Search for the cell housing the specified text and yield its [x, y] center coordinate. 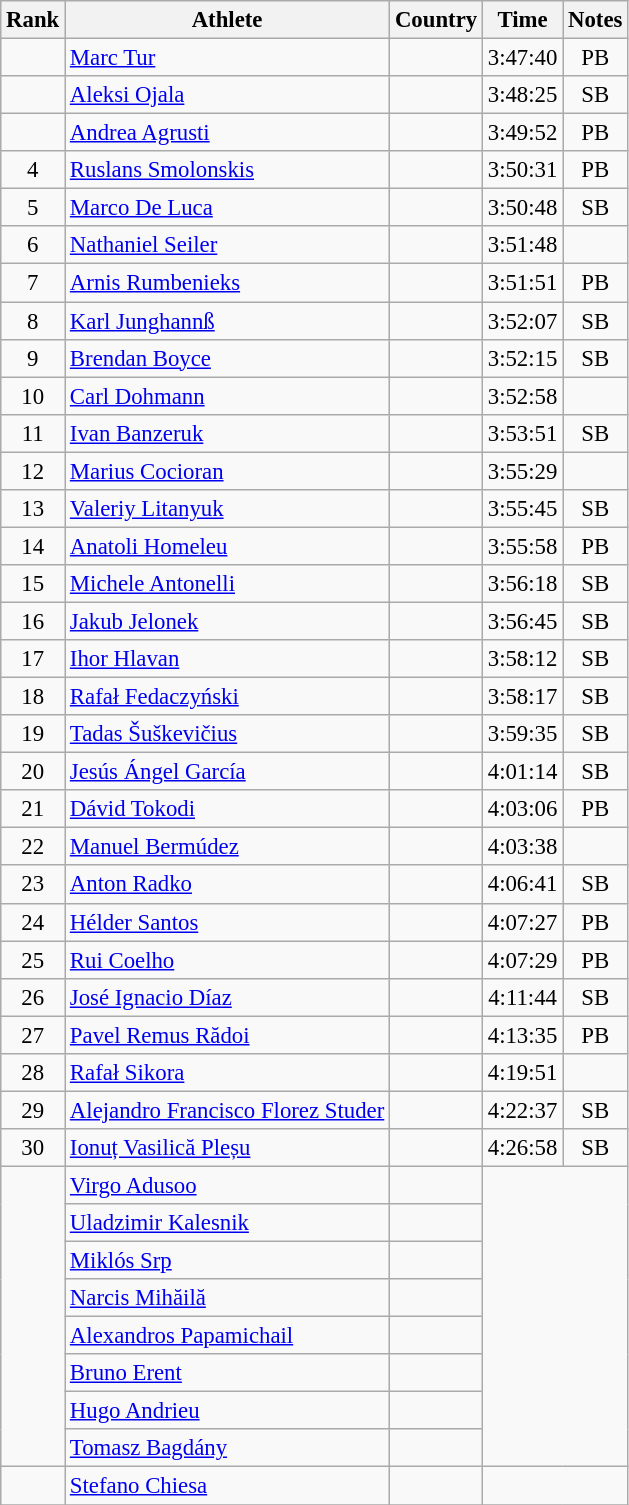
Ihor Hlavan [228, 659]
Hugo Andrieu [228, 1411]
3:53:51 [522, 433]
Ivan Banzeruk [228, 433]
6 [33, 245]
Jesús Ángel García [228, 772]
3:50:31 [522, 170]
Michele Antonelli [228, 584]
Anatoli Homeleu [228, 546]
4:01:14 [522, 772]
3:55:45 [522, 509]
3:48:25 [522, 95]
Virgo Adusoo [228, 1185]
21 [33, 809]
4:13:35 [522, 1035]
Jakub Jelonek [228, 621]
15 [33, 584]
4:06:41 [522, 885]
3:52:15 [522, 358]
Dávid Tokodi [228, 809]
Narcis Mihăilă [228, 1298]
11 [33, 433]
24 [33, 922]
Andrea Agrusti [228, 133]
27 [33, 1035]
4:07:29 [522, 960]
3:55:58 [522, 546]
Ionuț Vasilică Pleșu [228, 1148]
Stefano Chiesa [228, 1486]
4:07:27 [522, 922]
4:19:51 [522, 1073]
3:58:12 [522, 659]
3:47:40 [522, 58]
Country [436, 20]
18 [33, 697]
5 [33, 208]
22 [33, 847]
Miklós Srp [228, 1261]
Manuel Bermúdez [228, 847]
3:56:18 [522, 584]
4:26:58 [522, 1148]
4:03:38 [522, 847]
16 [33, 621]
13 [33, 509]
3:55:29 [522, 471]
3:58:17 [522, 697]
28 [33, 1073]
4:11:44 [522, 997]
Marco De Luca [228, 208]
14 [33, 546]
Notes [596, 20]
Rafał Fedaczyński [228, 697]
José Ignacio Díaz [228, 997]
Rafał Sikora [228, 1073]
4:03:06 [522, 809]
3:56:45 [522, 621]
3:50:48 [522, 208]
Alejandro Francisco Florez Studer [228, 1110]
3:51:48 [522, 245]
23 [33, 885]
Anton Radko [228, 885]
Karl Junghannß [228, 321]
12 [33, 471]
Arnis Rumbenieks [228, 283]
Athlete [228, 20]
9 [33, 358]
10 [33, 396]
Tadas Šuškevičius [228, 734]
7 [33, 283]
17 [33, 659]
8 [33, 321]
3:49:52 [522, 133]
20 [33, 772]
Bruno Erent [228, 1373]
Hélder Santos [228, 922]
30 [33, 1148]
Tomasz Bagdány [228, 1449]
4 [33, 170]
Rank [33, 20]
Aleksi Ojala [228, 95]
Brendan Boyce [228, 358]
Carl Dohmann [228, 396]
29 [33, 1110]
25 [33, 960]
3:52:58 [522, 396]
3:51:51 [522, 283]
Marc Tur [228, 58]
Ruslans Smolonskis [228, 170]
4:22:37 [522, 1110]
3:52:07 [522, 321]
3:59:35 [522, 734]
Nathaniel Seiler [228, 245]
19 [33, 734]
Pavel Remus Rădoi [228, 1035]
Uladzimir Kalesnik [228, 1223]
Marius Cocioran [228, 471]
Rui Coelho [228, 960]
26 [33, 997]
Alexandros Papamichail [228, 1336]
Time [522, 20]
Valeriy Litanyuk [228, 509]
